Capture the cell that displays the provided text and extract its (X, Y) central coordinate. 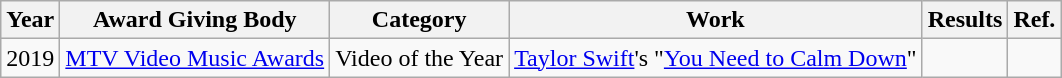
Category (420, 20)
Ref. (1034, 20)
Year (30, 20)
Award Giving Body (195, 20)
Work (716, 20)
Video of the Year (420, 58)
Taylor Swift's "You Need to Calm Down" (716, 58)
Results (965, 20)
2019 (30, 58)
MTV Video Music Awards (195, 58)
